Extract the [X, Y] coordinate from the center of the cell holding the provided text.  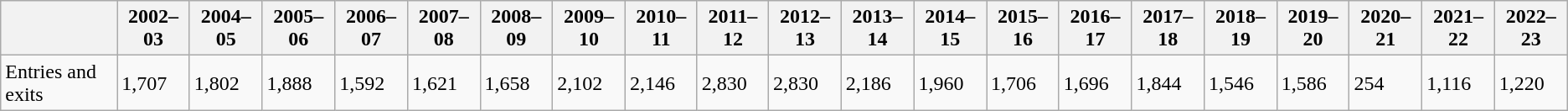
2008–09 [516, 29]
2018–19 [1241, 29]
2,186 [878, 82]
2016–17 [1096, 29]
2013–14 [878, 29]
2019–20 [1313, 29]
1,592 [372, 82]
2020–21 [1385, 29]
1,220 [1531, 82]
2009–10 [590, 29]
1,706 [1024, 82]
2010–11 [661, 29]
2022–23 [1531, 29]
2021–22 [1459, 29]
1,696 [1096, 82]
Entries and exits [59, 82]
2,146 [661, 82]
1,960 [950, 82]
2005–06 [298, 29]
1,802 [226, 82]
1,586 [1313, 82]
2007–08 [444, 29]
1,844 [1168, 82]
2004–05 [226, 29]
2006–07 [372, 29]
1,621 [444, 82]
2002–03 [154, 29]
1,707 [154, 82]
1,658 [516, 82]
1,116 [1459, 82]
2,102 [590, 82]
2012–13 [806, 29]
2015–16 [1024, 29]
2014–15 [950, 29]
1,546 [1241, 82]
2017–18 [1168, 29]
254 [1385, 82]
2011–12 [732, 29]
1,888 [298, 82]
